Determine the [X, Y] coordinate at the center of the cell enclosing the given text.  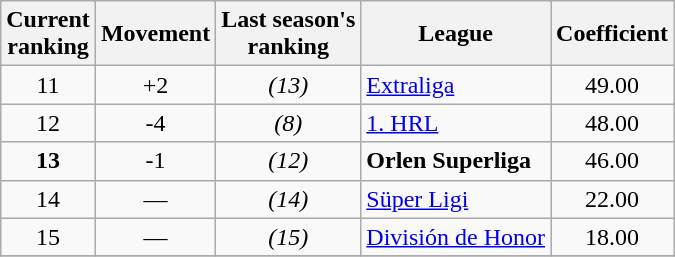
División de Honor [456, 237]
-1 [155, 161]
13 [48, 161]
Orlen Superliga [456, 161]
-4 [155, 123]
18.00 [612, 237]
+2 [155, 85]
12 [48, 123]
Extraliga [456, 85]
49.00 [612, 85]
14 [48, 199]
Last season'sranking [288, 34]
Coefficient [612, 34]
11 [48, 85]
League [456, 34]
Süper Ligi [456, 199]
15 [48, 237]
48.00 [612, 123]
1. HRL [456, 123]
(12) [288, 161]
Currentranking [48, 34]
46.00 [612, 161]
22.00 [612, 199]
(15) [288, 237]
(14) [288, 199]
(8) [288, 123]
Movement [155, 34]
(13) [288, 85]
